Extract the (X, Y) coordinate from the center of the cell holding the provided text.  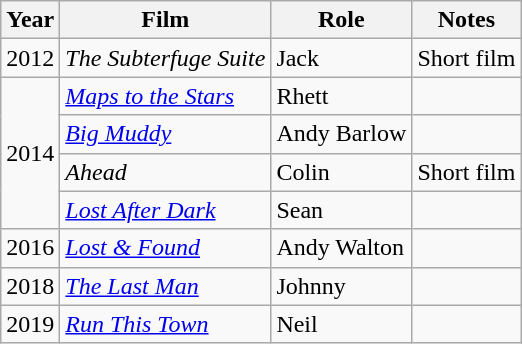
Rhett (342, 96)
The Subterfuge Suite (166, 58)
Maps to the Stars (166, 96)
Andy Walton (342, 248)
2018 (30, 286)
Notes (466, 20)
Big Muddy (166, 134)
2014 (30, 153)
The Last Man (166, 286)
Run This Town (166, 324)
Lost & Found (166, 248)
2019 (30, 324)
Andy Barlow (342, 134)
Lost After Dark (166, 210)
Jack (342, 58)
2016 (30, 248)
Year (30, 20)
Johnny (342, 286)
2012 (30, 58)
Ahead (166, 172)
Sean (342, 210)
Film (166, 20)
Role (342, 20)
Colin (342, 172)
Neil (342, 324)
